Output the [X, Y] coordinate of the center of the cell containing the given text.  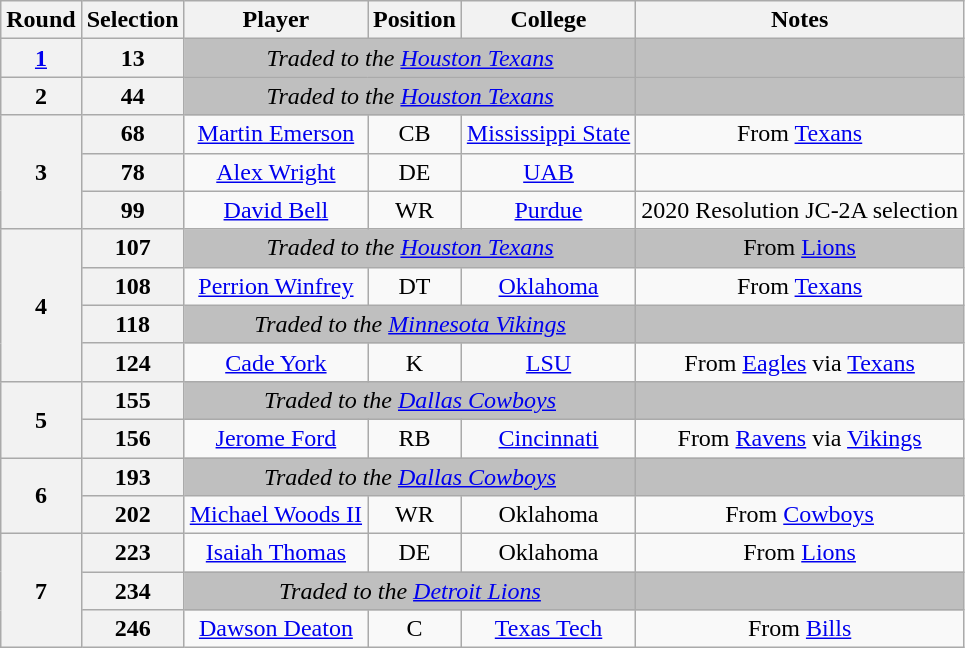
DT [415, 286]
CB [415, 134]
Position [415, 20]
Mississippi State [548, 134]
C [415, 629]
68 [132, 134]
155 [132, 400]
2 [41, 96]
David Bell [276, 210]
Player [276, 20]
107 [132, 248]
6 [41, 496]
156 [132, 438]
UAB [548, 172]
Martin Emerson [276, 134]
5 [41, 419]
LSU [548, 362]
Dawson Deaton [276, 629]
234 [132, 591]
193 [132, 477]
2020 Resolution JC-2A selection [800, 210]
124 [132, 362]
13 [132, 58]
College [548, 20]
108 [132, 286]
99 [132, 210]
Selection [132, 20]
Round [41, 20]
246 [132, 629]
K [415, 362]
7 [41, 591]
Purdue [548, 210]
4 [41, 305]
From Eagles via Texans [800, 362]
78 [132, 172]
Cincinnati [548, 438]
202 [132, 515]
44 [132, 96]
Alex Wright [276, 172]
Cade York [276, 362]
118 [132, 324]
From Cowboys [800, 515]
Jerome Ford [276, 438]
1 [41, 58]
Traded to the Detroit Lions [410, 591]
223 [132, 553]
From Ravens via Vikings [800, 438]
Michael Woods II [276, 515]
3 [41, 172]
RB [415, 438]
Notes [800, 20]
From Bills [800, 629]
Isaiah Thomas [276, 553]
Texas Tech [548, 629]
Traded to the Minnesota Vikings [410, 324]
Perrion Winfrey [276, 286]
